Output the (x, y) coordinate of the center of the cell containing the given text.  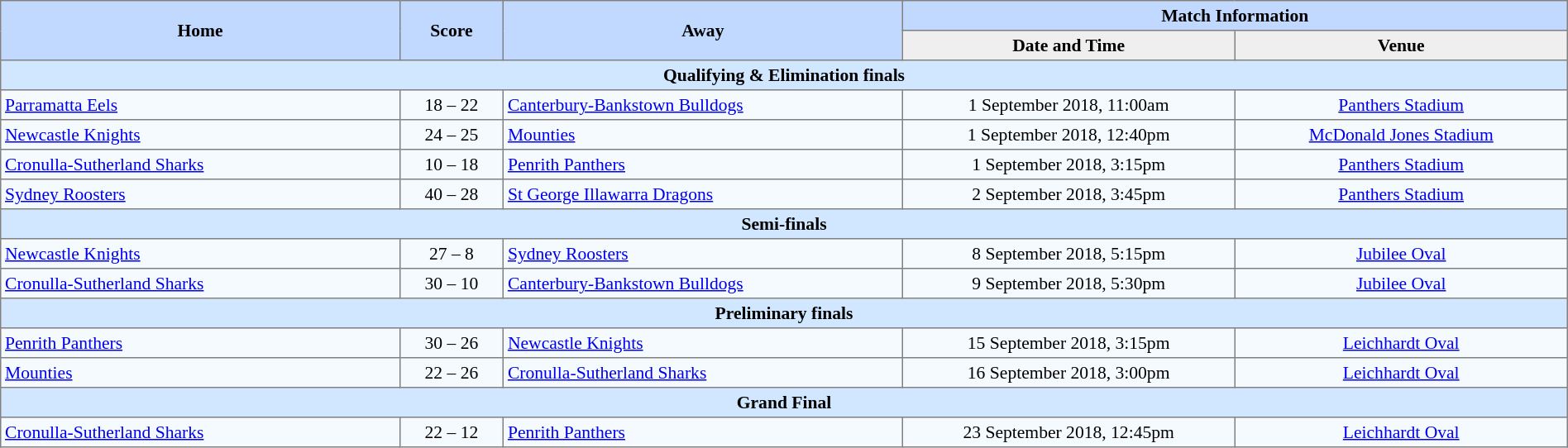
Match Information (1235, 16)
Home (200, 31)
Score (452, 31)
Parramatta Eels (200, 105)
1 September 2018, 11:00am (1068, 105)
8 September 2018, 5:15pm (1068, 254)
15 September 2018, 3:15pm (1068, 343)
Grand Final (784, 403)
22 – 26 (452, 373)
16 September 2018, 3:00pm (1068, 373)
23 September 2018, 12:45pm (1068, 432)
Semi-finals (784, 224)
18 – 22 (452, 105)
30 – 26 (452, 343)
Preliminary finals (784, 313)
1 September 2018, 12:40pm (1068, 135)
30 – 10 (452, 284)
McDonald Jones Stadium (1401, 135)
1 September 2018, 3:15pm (1068, 164)
2 September 2018, 3:45pm (1068, 194)
22 – 12 (452, 432)
10 – 18 (452, 164)
St George Illawarra Dragons (703, 194)
40 – 28 (452, 194)
27 – 8 (452, 254)
24 – 25 (452, 135)
Venue (1401, 45)
9 September 2018, 5:30pm (1068, 284)
Away (703, 31)
Qualifying & Elimination finals (784, 75)
Date and Time (1068, 45)
